Capture the cell that displays the provided text and extract its (x, y) central coordinate. 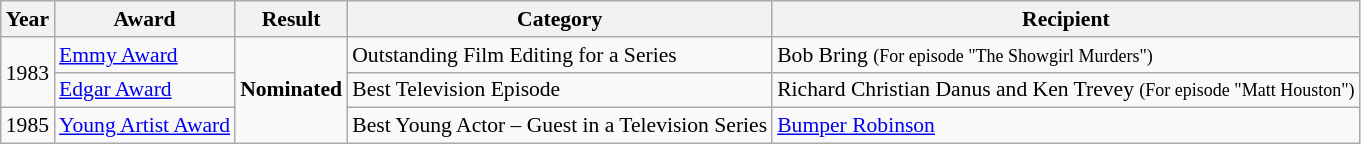
Richard Christian Danus and Ken Trevey (For episode "Matt Houston") (1066, 90)
Bumper Robinson (1066, 126)
Award (144, 19)
Best Young Actor – Guest in a Television Series (560, 126)
Nominated (291, 90)
Young Artist Award (144, 126)
Bob Bring (For episode "The Showgirl Murders") (1066, 55)
Outstanding Film Editing for a Series (560, 55)
Result (291, 19)
1985 (28, 126)
Edgar Award (144, 90)
Best Television Episode (560, 90)
Category (560, 19)
Recipient (1066, 19)
Year (28, 19)
1983 (28, 72)
Emmy Award (144, 55)
